Pinpoint the cell where the given text exists, returning its (x, y) midpoint coordinate. 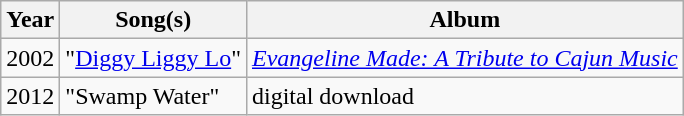
2012 (30, 96)
Year (30, 20)
digital download (464, 96)
Album (464, 20)
"Swamp Water" (154, 96)
Song(s) (154, 20)
Evangeline Made: A Tribute to Cajun Music (464, 58)
2002 (30, 58)
"Diggy Liggy Lo" (154, 58)
